Find where the given text appears and provide that cell's center as (X, Y) coordinate. 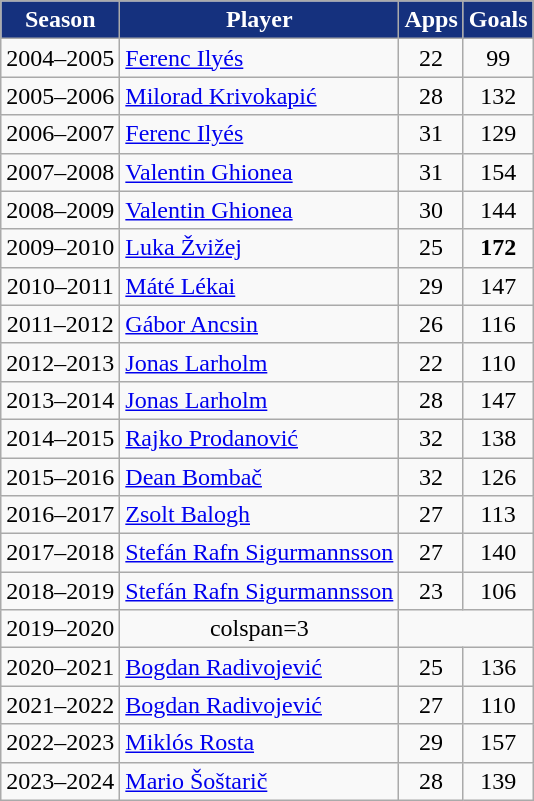
2019–2020 (60, 629)
Dean Bombač (260, 477)
129 (498, 134)
2021–2022 (60, 705)
Rajko Prodanović (260, 438)
2020–2021 (60, 667)
2022–2023 (60, 743)
2009–2010 (60, 248)
Zsolt Balogh (260, 515)
colspan=3 (260, 629)
154 (498, 172)
Mario Šoštarič (260, 781)
Player (260, 20)
Gábor Ancsin (260, 324)
2012–2013 (60, 362)
2005–2006 (60, 96)
2008–2009 (60, 210)
2017–2018 (60, 553)
172 (498, 248)
Máté Lékai (260, 286)
99 (498, 58)
2011–2012 (60, 324)
144 (498, 210)
2018–2019 (60, 591)
Milorad Krivokapić (260, 96)
136 (498, 667)
140 (498, 553)
23 (431, 591)
Miklós Rosta (260, 743)
106 (498, 591)
2004–2005 (60, 58)
2006–2007 (60, 134)
Apps (431, 20)
30 (431, 210)
126 (498, 477)
2015–2016 (60, 477)
2023–2024 (60, 781)
2016–2017 (60, 515)
116 (498, 324)
113 (498, 515)
139 (498, 781)
2013–2014 (60, 400)
Goals (498, 20)
2014–2015 (60, 438)
157 (498, 743)
138 (498, 438)
Season (60, 20)
2007–2008 (60, 172)
Luka Žvižej (260, 248)
26 (431, 324)
132 (498, 96)
2010–2011 (60, 286)
